From the cell containing the given text, extract its center point as (X, Y) coordinate. 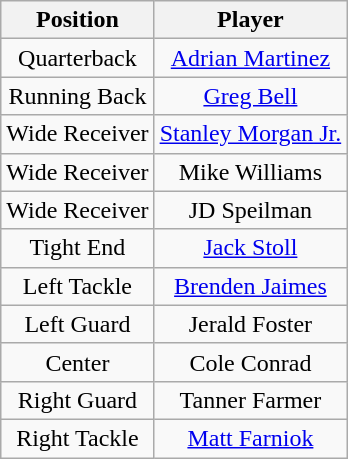
Greg Bell (250, 96)
Position (78, 20)
Right Tackle (78, 438)
Mike Williams (250, 172)
Right Guard (78, 400)
Tanner Farmer (250, 400)
Jerald Foster (250, 324)
Jack Stoll (250, 248)
Tight End (78, 248)
Adrian Martinez (250, 58)
Matt Farniok (250, 438)
Quarterback (78, 58)
Running Back (78, 96)
Brenden Jaimes (250, 286)
Left Guard (78, 324)
Cole Conrad (250, 362)
Player (250, 20)
JD Speilman (250, 210)
Left Tackle (78, 286)
Stanley Morgan Jr. (250, 134)
Center (78, 362)
